Provide the (x, y) coordinate of the cell's center where the given text is located.  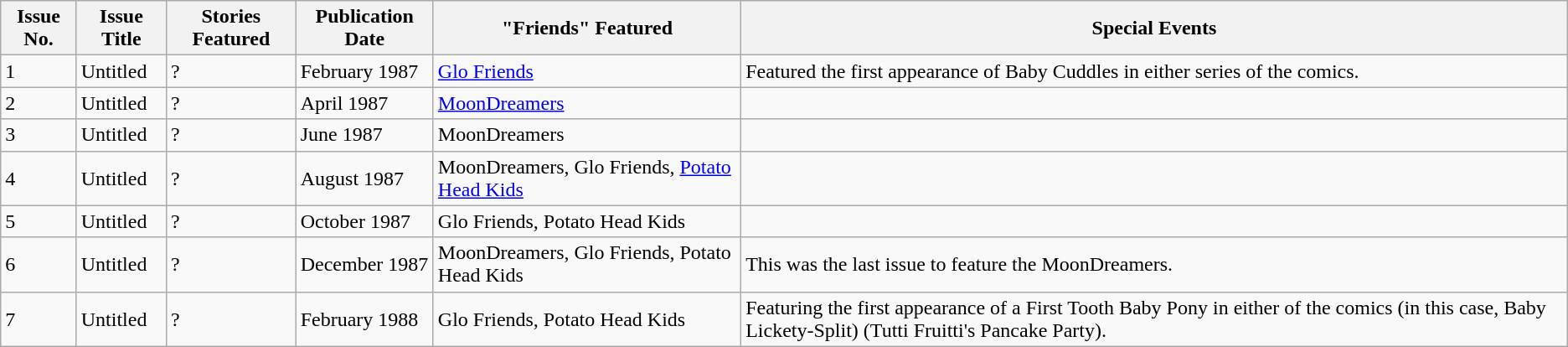
Stories Featured (231, 28)
February 1987 (364, 71)
"Friends" Featured (586, 28)
Publication Date (364, 28)
October 1987 (364, 221)
3 (39, 135)
Featured the first appearance of Baby Cuddles in either series of the comics. (1154, 71)
Issue Title (121, 28)
6 (39, 265)
1 (39, 71)
Featuring the first appearance of a First Tooth Baby Pony in either of the comics (in this case, Baby Lickety-Split) (Tutti Fruitti's Pancake Party). (1154, 319)
Glo Friends (586, 71)
4 (39, 178)
5 (39, 221)
7 (39, 319)
This was the last issue to feature the MoonDreamers. (1154, 265)
February 1988 (364, 319)
Special Events (1154, 28)
June 1987 (364, 135)
2 (39, 103)
December 1987 (364, 265)
Issue No. (39, 28)
April 1987 (364, 103)
August 1987 (364, 178)
